Scan for the cell matching the given text and deliver its (X, Y) coordinate at center. 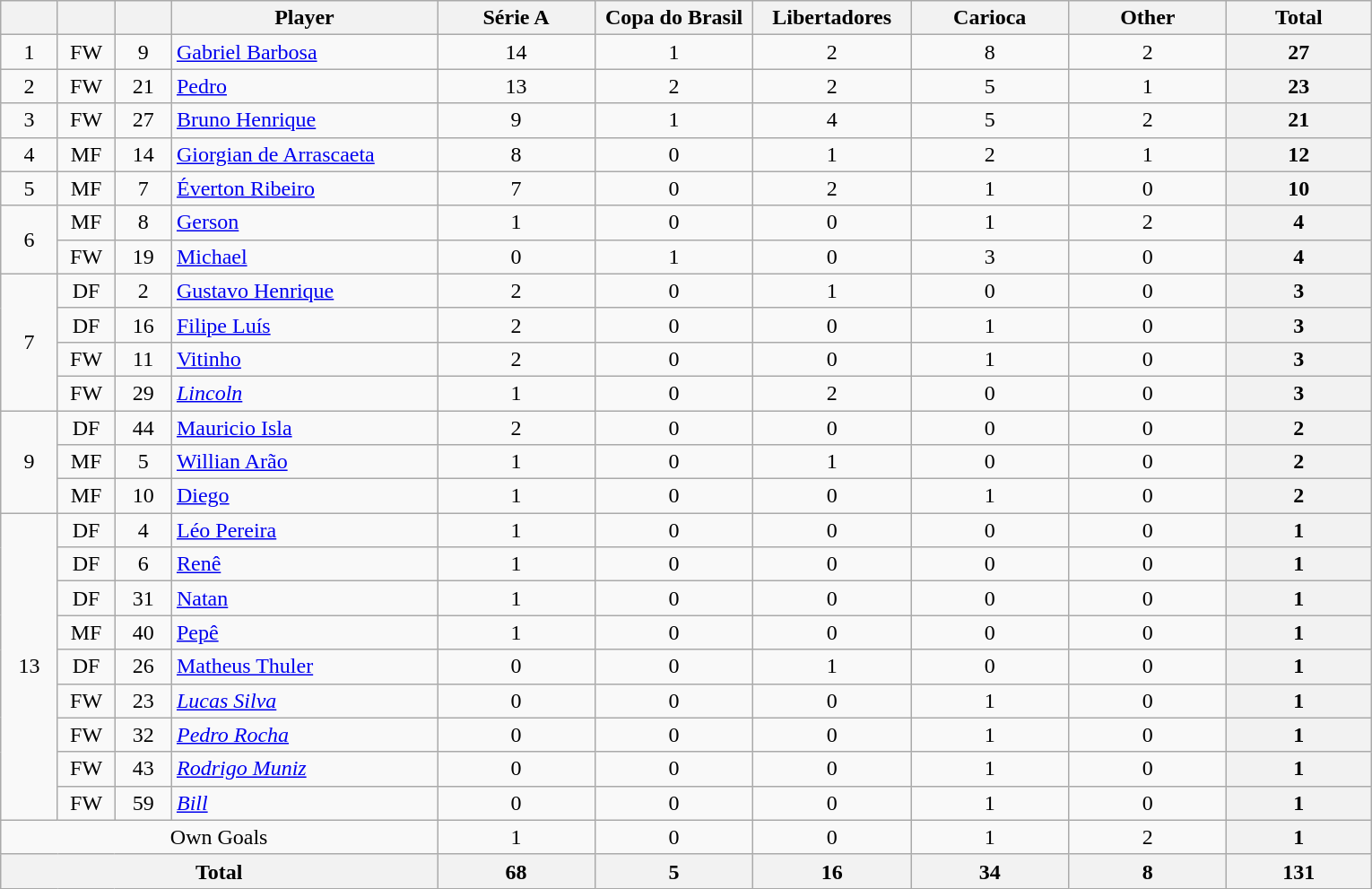
Natan (304, 598)
Renê (304, 564)
34 (990, 871)
Lincoln (304, 393)
Gustavo Henrique (304, 291)
32 (143, 735)
44 (143, 428)
11 (143, 359)
Série A (517, 18)
Éverton Ribeiro (304, 188)
Other (1148, 18)
Gabriel Barbosa (304, 52)
40 (143, 632)
Filipe Luís (304, 325)
Own Goals (219, 837)
Gerson (304, 222)
Bruno Henrique (304, 120)
Matheus Thuler (304, 667)
Vitinho (304, 359)
43 (143, 769)
Pepê (304, 632)
Pedro (304, 86)
26 (143, 667)
Rodrigo Muniz (304, 769)
12 (1298, 154)
19 (143, 257)
Willian Arão (304, 462)
Copa do Brasil (674, 18)
Pedro Rocha (304, 735)
Carioca (990, 18)
Léo Pereira (304, 530)
Lucas Silva (304, 701)
Giorgian de Arrascaeta (304, 154)
Diego (304, 496)
29 (143, 393)
Mauricio Isla (304, 428)
Bill (304, 803)
131 (1298, 871)
Player (304, 18)
68 (517, 871)
59 (143, 803)
31 (143, 598)
Michael (304, 257)
Libertadores (832, 18)
